Determine the [x, y] coordinate at the center of the cell enclosing the given text.  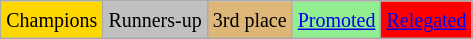
Runners-up [155, 20]
3rd place [250, 20]
Promoted [336, 20]
Relegated [426, 20]
Champions [52, 20]
